Scan for the cell matching the given text and deliver its (X, Y) coordinate at center. 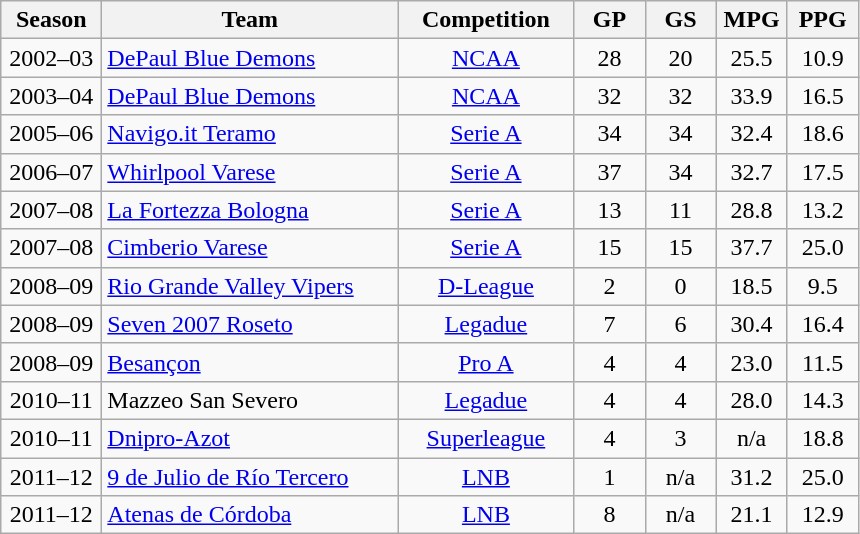
23.0 (752, 362)
GP (610, 20)
31.2 (752, 477)
2002–03 (52, 58)
32.7 (752, 172)
Whirlpool Varese (250, 172)
9 de Julio de Río Tercero (250, 477)
Rio Grande Valley Vipers (250, 286)
37.7 (752, 248)
0 (680, 286)
1 (610, 477)
13.2 (822, 210)
13 (610, 210)
D-League (486, 286)
Dnipro-Azot (250, 438)
25.5 (752, 58)
37 (610, 172)
18.8 (822, 438)
Navigo.it Teramo (250, 134)
30.4 (752, 324)
21.1 (752, 515)
9.5 (822, 286)
3 (680, 438)
18.5 (752, 286)
10.9 (822, 58)
18.6 (822, 134)
Besançon (250, 362)
Cimberio Varese (250, 248)
7 (610, 324)
Superleague (486, 438)
11.5 (822, 362)
28 (610, 58)
Mazzeo San Severo (250, 400)
17.5 (822, 172)
33.9 (752, 96)
8 (610, 515)
32.4 (752, 134)
14.3 (822, 400)
28.0 (752, 400)
2 (610, 286)
2003–04 (52, 96)
16.5 (822, 96)
MPG (752, 20)
Pro A (486, 362)
2006–07 (52, 172)
Season (52, 20)
2005–06 (52, 134)
Team (250, 20)
11 (680, 210)
20 (680, 58)
12.9 (822, 515)
Seven 2007 Roseto (250, 324)
16.4 (822, 324)
Competition (486, 20)
Atenas de Córdoba (250, 515)
GS (680, 20)
28.8 (752, 210)
La Fortezza Bologna (250, 210)
PPG (822, 20)
6 (680, 324)
